Capture the cell that displays the provided text and extract its (x, y) central coordinate. 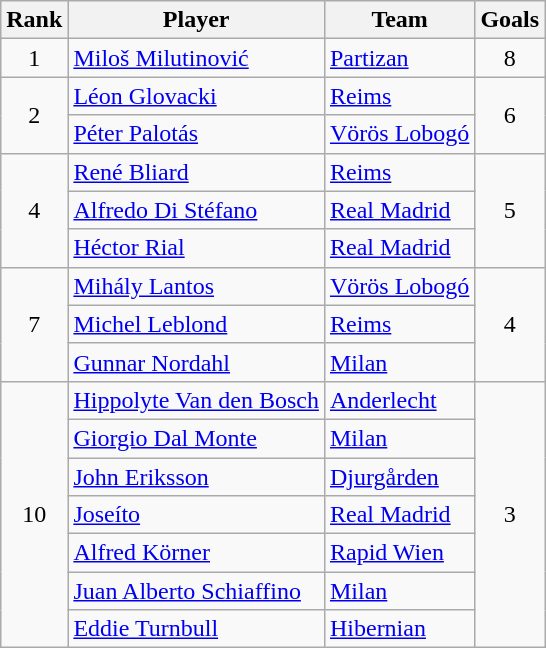
Goals (510, 20)
Hibernian (399, 629)
Djurgården (399, 477)
Michel Leblond (196, 324)
6 (510, 115)
Rapid Wien (399, 553)
Anderlecht (399, 400)
Giorgio Dal Monte (196, 438)
5 (510, 210)
Hippolyte Van den Bosch (196, 400)
Alfred Körner (196, 553)
John Eriksson (196, 477)
Partizan (399, 58)
Alfredo Di Stéfano (196, 210)
Léon Glovacki (196, 96)
Team (399, 20)
2 (34, 115)
Miloš Milutinović (196, 58)
Juan Alberto Schiaffino (196, 591)
Héctor Rial (196, 248)
3 (510, 514)
Joseíto (196, 515)
René Bliard (196, 172)
Gunnar Nordahl (196, 362)
Mihály Lantos (196, 286)
Player (196, 20)
Eddie Turnbull (196, 629)
1 (34, 58)
7 (34, 324)
10 (34, 514)
Péter Palotás (196, 134)
Rank (34, 20)
8 (510, 58)
